For the text-containing cell, return its midpoint in (X, Y) coordinate format. 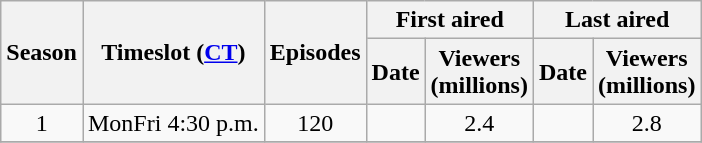
MonFri 4:30 p.m. (173, 123)
Timeslot (CT) (173, 52)
Last aired (616, 20)
Season (42, 52)
2.4 (479, 123)
2.8 (646, 123)
First aired (450, 20)
Episodes (315, 52)
1 (42, 123)
120 (315, 123)
